Extract the (X, Y) coordinate from the center of the cell holding the provided text.  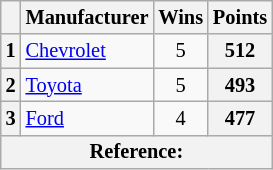
Wins (180, 17)
Ford (88, 118)
4 (180, 118)
493 (240, 85)
Manufacturer (88, 17)
477 (240, 118)
3 (11, 118)
Chevrolet (88, 51)
1 (11, 51)
Reference: (136, 152)
Points (240, 17)
2 (11, 85)
Toyota (88, 85)
512 (240, 51)
